Extract the [x, y] coordinate from the center of the cell holding the provided text.  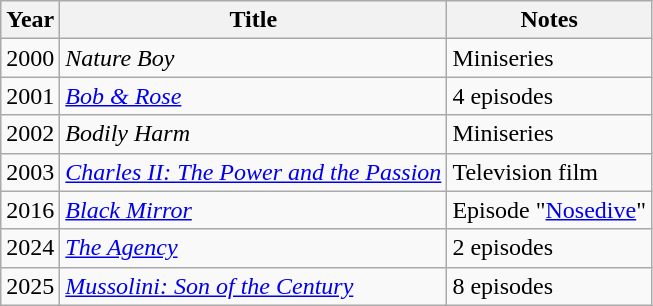
The Agency [254, 248]
Charles II: The Power and the Passion [254, 172]
Year [30, 20]
Television film [550, 172]
Notes [550, 20]
2025 [30, 286]
Nature Boy [254, 58]
2000 [30, 58]
Title [254, 20]
Bob & Rose [254, 96]
2016 [30, 210]
2 episodes [550, 248]
2002 [30, 134]
Mussolini: Son of the Century [254, 286]
2024 [30, 248]
Bodily Harm [254, 134]
2001 [30, 96]
Black Mirror [254, 210]
4 episodes [550, 96]
2003 [30, 172]
Episode "Nosedive" [550, 210]
8 episodes [550, 286]
